Capture the cell that displays the provided text and extract its (x, y) central coordinate. 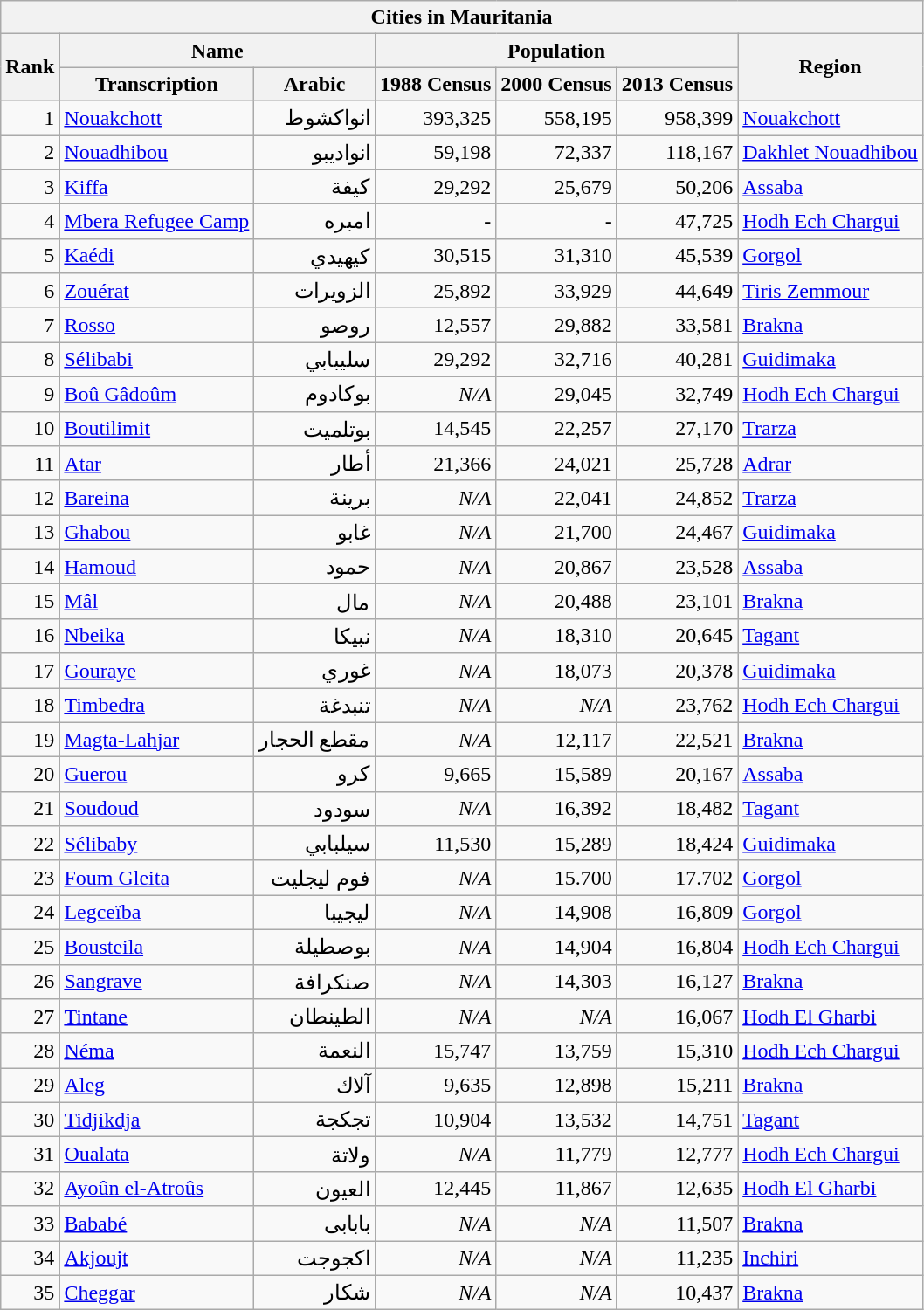
22 (30, 844)
غابو (314, 533)
سليبابي (314, 360)
47,725 (677, 222)
13,532 (556, 1120)
بوكادوم (314, 394)
12 (30, 498)
7 (30, 325)
Bababé (157, 1224)
12,635 (677, 1189)
بوصطيلة (314, 947)
شكار (314, 1293)
6 (30, 291)
16,067 (677, 1017)
انواكشوط (314, 118)
Cheggar (157, 1293)
23,762 (677, 706)
14,545 (435, 429)
Ayoûn el-Atroûs (157, 1189)
Nbeika (157, 636)
16,809 (677, 913)
31,310 (556, 256)
21,366 (435, 464)
9 (30, 394)
40,281 (677, 360)
30 (30, 1120)
20,488 (556, 602)
Oualata (157, 1155)
Foum Gleita (157, 878)
أطار (314, 464)
18,482 (677, 809)
11 (30, 464)
10,904 (435, 1120)
سودود (314, 809)
Adrar (831, 464)
22,521 (677, 740)
Arabic (314, 84)
32,749 (677, 394)
29 (30, 1086)
Zouérat (157, 291)
14,908 (556, 913)
ولاتة (314, 1155)
30,515 (435, 256)
Rosso (157, 325)
Timbedra (157, 706)
فوم ليجليت (314, 878)
24 (30, 913)
Region (831, 67)
Legceïba (157, 913)
15,310 (677, 1051)
24,467 (677, 533)
11,779 (556, 1155)
12,117 (556, 740)
45,539 (677, 256)
19 (30, 740)
25,679 (556, 187)
35 (30, 1293)
Transcription (157, 84)
12,898 (556, 1086)
13,759 (556, 1051)
Boû Gâdoûm (157, 394)
Nouadhibou (157, 152)
1 (30, 118)
18 (30, 706)
22,257 (556, 429)
11,235 (677, 1258)
16,392 (556, 809)
9,635 (435, 1086)
21,700 (556, 533)
Kiffa (157, 187)
2000 Census (556, 84)
2 (30, 152)
50,206 (677, 187)
سيلبابي (314, 844)
28 (30, 1051)
Kaédi (157, 256)
20,867 (556, 567)
Néma (157, 1051)
18,073 (556, 671)
32 (30, 1189)
النعمة (314, 1051)
انواديبو (314, 152)
16 (30, 636)
23 (30, 878)
14,303 (556, 982)
27 (30, 1017)
Atar (157, 464)
آلاك (314, 1086)
Magta-Lahjar (157, 740)
الزويرات (314, 291)
Bousteila (157, 947)
كرو (314, 775)
558,195 (556, 118)
72,337 (556, 152)
روصو (314, 325)
Sélibaby (157, 844)
23,528 (677, 567)
118,167 (677, 152)
12,777 (677, 1155)
Population (555, 51)
5 (30, 256)
2013 Census (677, 84)
العيون (314, 1189)
الطينطان (314, 1017)
10 (30, 429)
23,101 (677, 602)
20 (30, 775)
10,437 (677, 1293)
14 (30, 567)
كيفة (314, 187)
16,127 (677, 982)
Mbera Refugee Camp (157, 222)
11,530 (435, 844)
44,649 (677, 291)
25 (30, 947)
Aleg (157, 1086)
تنبدغة (314, 706)
59,198 (435, 152)
Name (217, 51)
12,557 (435, 325)
32,716 (556, 360)
18,310 (556, 636)
11,867 (556, 1189)
Mâl (157, 602)
14,904 (556, 947)
امبره (314, 222)
Tidjikdja (157, 1120)
حمود (314, 567)
17 (30, 671)
Tiris Zemmour (831, 291)
24,852 (677, 498)
Hamoud (157, 567)
15.700 (556, 878)
Sangrave (157, 982)
13 (30, 533)
18,424 (677, 844)
15,589 (556, 775)
25,892 (435, 291)
21 (30, 809)
393,325 (435, 118)
20,167 (677, 775)
Akjoujt (157, 1258)
4 (30, 222)
بابابى (314, 1224)
26 (30, 982)
958,399 (677, 118)
Tintane (157, 1017)
14,751 (677, 1120)
Ghabou (157, 533)
12,445 (435, 1189)
27,170 (677, 429)
11,507 (677, 1224)
15,211 (677, 1086)
34 (30, 1258)
Cities in Mauritania (462, 17)
20,378 (677, 671)
20,645 (677, 636)
1988 Census (435, 84)
33 (30, 1224)
33,929 (556, 291)
صنكرافة (314, 982)
15 (30, 602)
تجكجة (314, 1120)
15,747 (435, 1051)
15,289 (556, 844)
17.702 (677, 878)
31 (30, 1155)
24,021 (556, 464)
Rank (30, 67)
نبيكا (314, 636)
اكجوجت (314, 1258)
3 (30, 187)
16,804 (677, 947)
ليجيبا (314, 913)
25,728 (677, 464)
Guerou (157, 775)
Boutilimit (157, 429)
33,581 (677, 325)
Gouraye (157, 671)
Sélibabi (157, 360)
غوري (314, 671)
برينة (314, 498)
بوتلميت (314, 429)
مقطع الحجار (314, 740)
22,041 (556, 498)
مال (314, 602)
9,665 (435, 775)
Bareina (157, 498)
29,882 (556, 325)
8 (30, 360)
Soudoud (157, 809)
29,045 (556, 394)
Inchiri (831, 1258)
Dakhlet Nouadhibou (831, 152)
كيهيدي (314, 256)
